Return [x, y] of the center of cell containing provided text 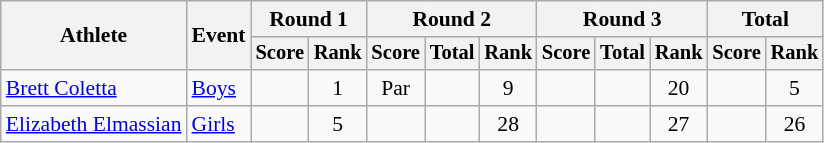
20 [679, 88]
Athlete [94, 36]
Event [219, 36]
Boys [219, 88]
Par [396, 88]
Round 1 [309, 19]
26 [795, 124]
Brett Coletta [94, 88]
Round 3 [622, 19]
28 [508, 124]
Elizabeth Elmassian [94, 124]
Round 2 [452, 19]
1 [338, 88]
Girls [219, 124]
9 [508, 88]
27 [679, 124]
